Pinpoint the cell where the given text exists, returning its (x, y) midpoint coordinate. 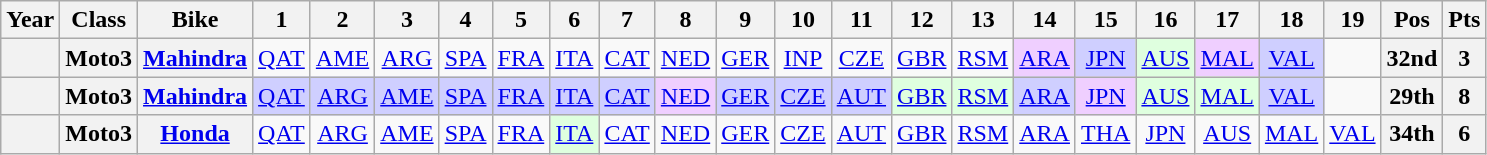
Class (99, 20)
12 (922, 20)
14 (1045, 20)
7 (627, 20)
INP (803, 58)
15 (1105, 20)
18 (1291, 20)
Bike (196, 20)
1 (282, 20)
32nd (1412, 58)
4 (466, 20)
34th (1412, 134)
19 (1352, 20)
16 (1166, 20)
11 (861, 20)
THA (1105, 134)
2 (342, 20)
Pts (1464, 20)
10 (803, 20)
17 (1227, 20)
Pos (1412, 20)
9 (746, 20)
29th (1412, 96)
13 (983, 20)
Honda (196, 134)
5 (521, 20)
Year (30, 20)
